Scan for the cell matching the given text and deliver its (X, Y) coordinate at center. 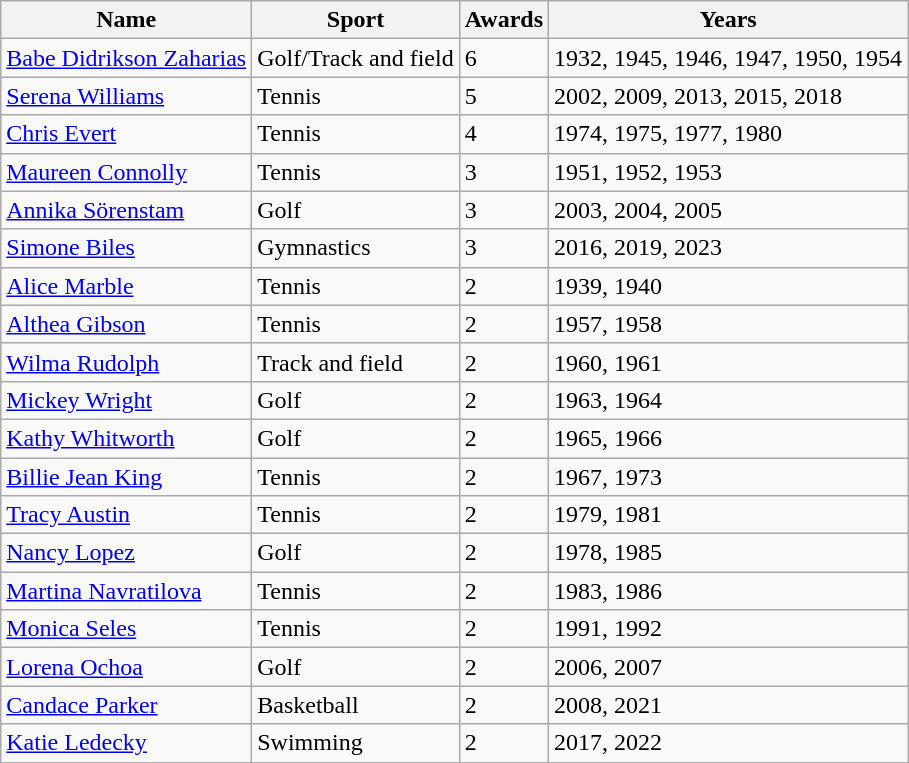
1978, 1985 (728, 553)
1932, 1945, 1946, 1947, 1950, 1954 (728, 58)
Swimming (356, 743)
1983, 1986 (728, 591)
Gymnastics (356, 248)
Serena Williams (126, 96)
Nancy Lopez (126, 553)
2006, 2007 (728, 667)
Annika Sörenstam (126, 210)
Candace Parker (126, 705)
6 (504, 58)
Chris Evert (126, 134)
Name (126, 20)
Monica Seles (126, 629)
1974, 1975, 1977, 1980 (728, 134)
Katie Ledecky (126, 743)
1951, 1952, 1953 (728, 172)
Lorena Ochoa (126, 667)
Alice Marble (126, 286)
Tracy Austin (126, 515)
Billie Jean King (126, 477)
Babe Didrikson Zaharias (126, 58)
2016, 2019, 2023 (728, 248)
Wilma Rudolph (126, 362)
Sport (356, 20)
1957, 1958 (728, 324)
4 (504, 134)
1967, 1973 (728, 477)
Kathy Whitworth (126, 438)
1979, 1981 (728, 515)
5 (504, 96)
1965, 1966 (728, 438)
Mickey Wright (126, 400)
2017, 2022 (728, 743)
Martina Navratilova (126, 591)
1960, 1961 (728, 362)
1963, 1964 (728, 400)
Maureen Connolly (126, 172)
1991, 1992 (728, 629)
Golf/Track and field (356, 58)
Simone Biles (126, 248)
Awards (504, 20)
Years (728, 20)
2003, 2004, 2005 (728, 210)
Track and field (356, 362)
2008, 2021 (728, 705)
Basketball (356, 705)
1939, 1940 (728, 286)
2002, 2009, 2013, 2015, 2018 (728, 96)
Althea Gibson (126, 324)
